Return [x, y] of the center of cell containing provided text 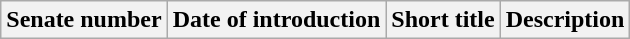
Short title [443, 20]
Senate number [84, 20]
Description [565, 20]
Date of introduction [276, 20]
